Detect which cell encompasses the target text, then output its [x, y] center coordinate. 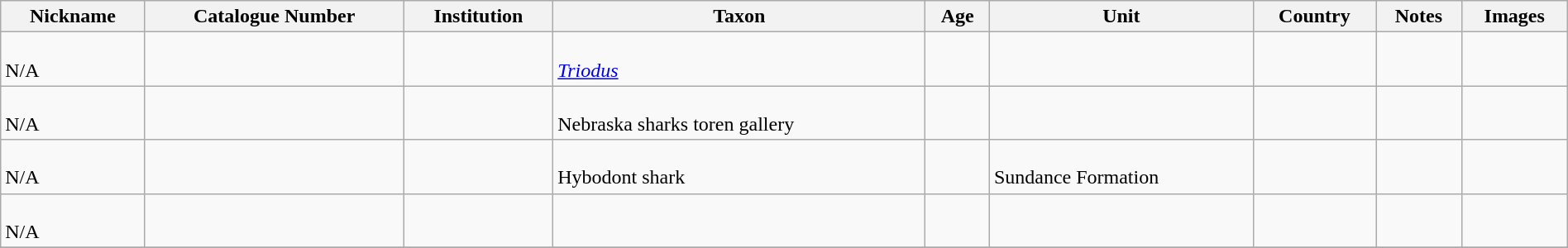
Age [958, 17]
Images [1514, 17]
Sundance Formation [1121, 167]
Nickname [73, 17]
Country [1314, 17]
Triodus [739, 60]
Notes [1419, 17]
Hybodont shark [739, 167]
Taxon [739, 17]
Unit [1121, 17]
Nebraska sharks toren gallery [739, 112]
Institution [478, 17]
Catalogue Number [275, 17]
